Extract the [x, y] coordinate from the center of the cell holding the provided text.  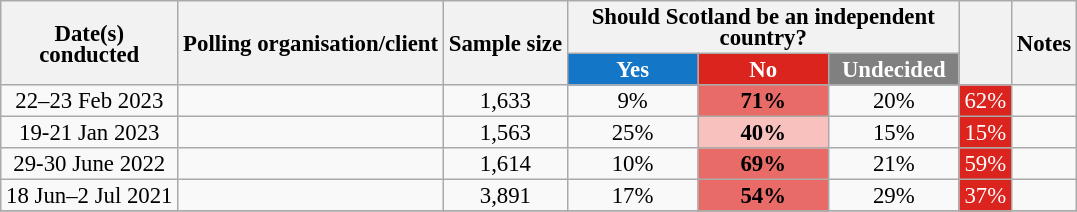
Undecided [894, 70]
40% [764, 133]
Notes [1044, 43]
1,563 [505, 133]
20% [894, 101]
21% [894, 164]
1,633 [505, 101]
59% [985, 164]
18 Jun–2 Jul 2021 [90, 196]
Yes [632, 70]
22–23 Feb 2023 [90, 101]
69% [764, 164]
17% [632, 196]
29% [894, 196]
No [764, 70]
9% [632, 101]
10% [632, 164]
Polling organisation/client [311, 43]
37% [985, 196]
54% [764, 196]
71% [764, 101]
Sample size [505, 43]
62% [985, 101]
29-30 June 2022 [90, 164]
1,614 [505, 164]
25% [632, 133]
3,891 [505, 196]
19-21 Jan 2023 [90, 133]
Date(s)conducted [90, 43]
Should Scotland be an independent country? [763, 28]
